Find where the given text appears and provide that cell's center as (X, Y) coordinate. 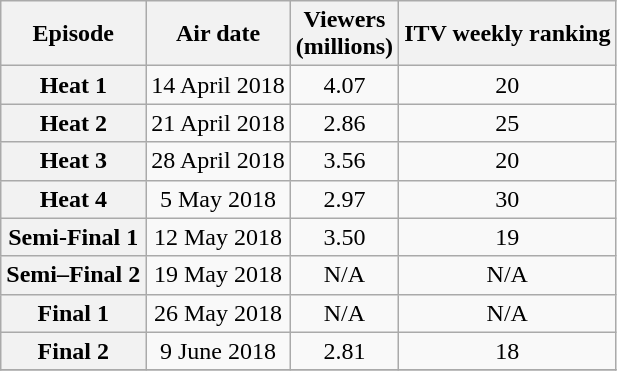
3.56 (344, 161)
Episode (74, 34)
12 May 2018 (218, 237)
28 April 2018 (218, 161)
Heat 2 (74, 123)
21 April 2018 (218, 123)
2.97 (344, 199)
30 (508, 199)
Air date (218, 34)
26 May 2018 (218, 313)
Final 2 (74, 351)
3.50 (344, 237)
Semi–Final 2 (74, 275)
Viewers(millions) (344, 34)
Heat 3 (74, 161)
Heat 4 (74, 199)
9 June 2018 (218, 351)
4.07 (344, 85)
ITV weekly ranking (508, 34)
14 April 2018 (218, 85)
25 (508, 123)
Final 1 (74, 313)
2.86 (344, 123)
Heat 1 (74, 85)
2.81 (344, 351)
5 May 2018 (218, 199)
19 May 2018 (218, 275)
19 (508, 237)
18 (508, 351)
Semi-Final 1 (74, 237)
